From the cell containing the given text, extract its center point as [X, Y] coordinate. 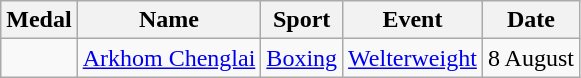
Medal [39, 20]
Event [413, 20]
Sport [302, 20]
Boxing [302, 58]
Welterweight [413, 58]
Name [169, 20]
8 August [530, 58]
Date [530, 20]
Arkhom Chenglai [169, 58]
